Search for the cell housing the specified text and yield its [x, y] center coordinate. 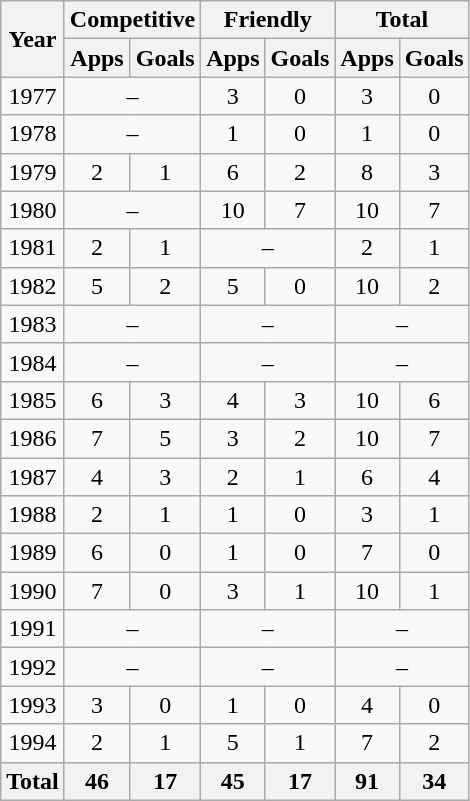
1982 [33, 286]
1994 [33, 743]
1984 [33, 362]
Competitive [132, 20]
1978 [33, 134]
1980 [33, 210]
1990 [33, 591]
1987 [33, 477]
1979 [33, 172]
1991 [33, 629]
1989 [33, 553]
1983 [33, 324]
1992 [33, 667]
1993 [33, 705]
34 [434, 781]
1985 [33, 400]
1986 [33, 438]
8 [367, 172]
1981 [33, 248]
1977 [33, 96]
46 [96, 781]
Year [33, 39]
45 [233, 781]
Friendly [268, 20]
91 [367, 781]
1988 [33, 515]
